Extract the [X, Y] coordinate from the center of the cell holding the provided text.  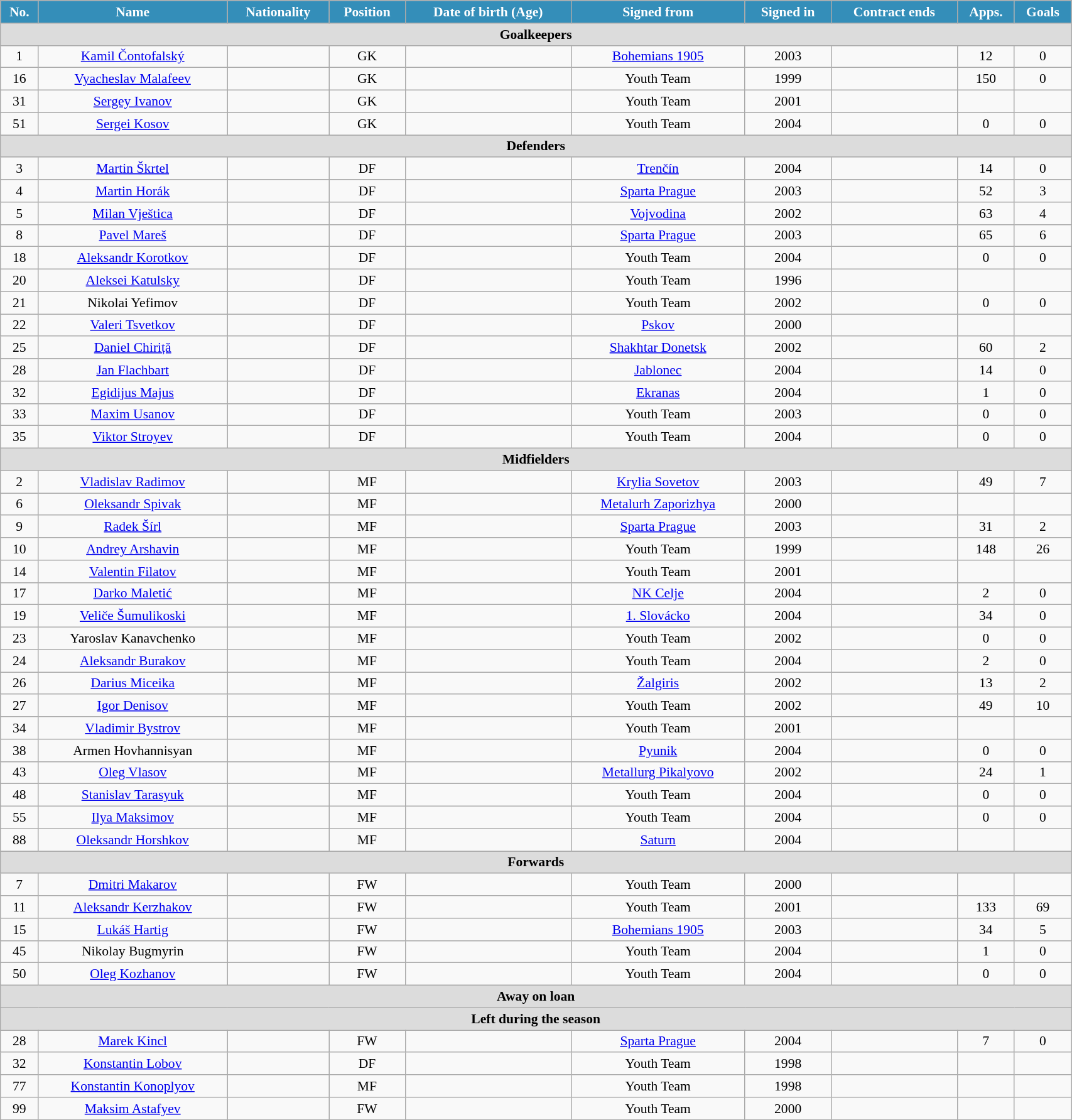
Goals [1042, 12]
Radek Šírl [133, 527]
Martin Škrtel [133, 169]
9 [19, 527]
Nikolai Yefimov [133, 303]
Aleksandr Korotkov [133, 258]
NK Celje [658, 594]
Oleg Vlasov [133, 773]
60 [986, 348]
Signed from [658, 12]
Jablonec [658, 370]
65 [986, 236]
Viktor Stroyev [133, 437]
Marek Kincl [133, 1041]
148 [986, 549]
16 [19, 79]
1996 [788, 281]
55 [19, 818]
Valeri Tsvetkov [133, 325]
Kamil Čontofalský [133, 57]
Aleksei Katulsky [133, 281]
Nikolay Bugmyrin [133, 952]
38 [19, 751]
Andrey Arshavin [133, 549]
15 [19, 930]
99 [19, 1109]
Apps. [986, 12]
Konstantin Konoplyov [133, 1086]
Stanislav Tarasyuk [133, 795]
Nationality [278, 12]
Martin Horák [133, 191]
Oleksandr Spivak [133, 504]
48 [19, 795]
Shakhtar Donetsk [658, 348]
51 [19, 124]
Sergei Kosov [133, 124]
19 [19, 616]
88 [19, 840]
133 [986, 907]
20 [19, 281]
Veliče Šumulikoski [133, 616]
Pavel Mareš [133, 236]
11 [19, 907]
1. Slovácko [658, 616]
Vladislav Radimov [133, 482]
Goalkeepers [536, 35]
Midfielders [536, 460]
Sergey Ivanov [133, 102]
Ekranas [658, 393]
Defenders [536, 146]
Darius Miceika [133, 683]
Pskov [658, 325]
23 [19, 639]
21 [19, 303]
Oleg Kozhanov [133, 974]
25 [19, 348]
18 [19, 258]
Forwards [536, 862]
Maksim Astafyev [133, 1109]
77 [19, 1086]
8 [19, 236]
45 [19, 952]
Vyacheslav Malafeev [133, 79]
Pyunik [658, 751]
22 [19, 325]
Ilya Maksimov [133, 818]
Žalgiris [658, 683]
Contract ends [894, 12]
17 [19, 594]
52 [986, 191]
Trenčín [658, 169]
Darko Maletić [133, 594]
Metallurg Pikalyovo [658, 773]
Valentin Filatov [133, 572]
Milan Vještica [133, 214]
Krylia Sovetov [658, 482]
50 [19, 974]
Konstantin Lobov [133, 1064]
Lukáš Hartig [133, 930]
33 [19, 415]
Vladimir Bystrov [133, 728]
150 [986, 79]
Yaroslav Kanavchenko [133, 639]
Saturn [658, 840]
Daniel Chiriță [133, 348]
12 [986, 57]
Left during the season [536, 1019]
Igor Denisov [133, 706]
Egidijus Majus [133, 393]
Dmitri Makarov [133, 885]
Jan Flachbart [133, 370]
Oleksandr Horshkov [133, 840]
Maxim Usanov [133, 415]
Position [367, 12]
35 [19, 437]
Aleksandr Kerzhakov [133, 907]
13 [986, 683]
Aleksandr Burakov [133, 661]
Name [133, 12]
27 [19, 706]
No. [19, 12]
69 [1042, 907]
Away on loan [536, 997]
Armen Hovhannisyan [133, 751]
Signed in [788, 12]
Vojvodina [658, 214]
Metalurh Zaporizhya [658, 504]
Date of birth (Age) [488, 12]
63 [986, 214]
43 [19, 773]
